Determine the (X, Y) coordinate at the center of the cell enclosing the given text.  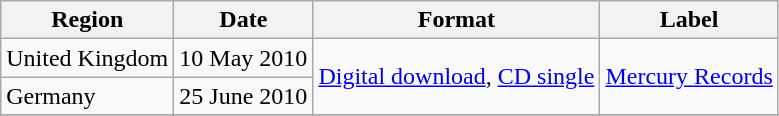
Germany (88, 96)
Label (689, 20)
Format (456, 20)
10 May 2010 (244, 58)
Mercury Records (689, 77)
Date (244, 20)
Region (88, 20)
United Kingdom (88, 58)
Digital download, CD single (456, 77)
25 June 2010 (244, 96)
